For the text-containing cell, return its midpoint in [x, y] coordinate format. 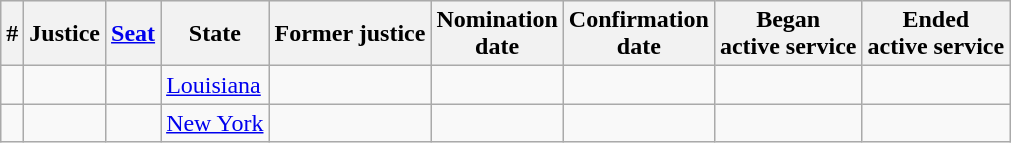
# [12, 34]
Nominationdate [497, 34]
Former justice [350, 34]
New York [215, 123]
Justice [65, 34]
Confirmationdate [638, 34]
Seat [134, 34]
Louisiana [215, 85]
Beganactive service [788, 34]
Endedactive service [936, 34]
State [215, 34]
